Return (x, y) of the center of cell containing provided text 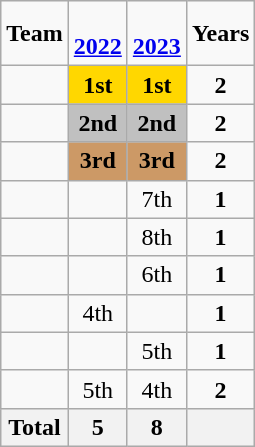
8 (156, 427)
2023 (156, 34)
Total (35, 427)
Years (220, 34)
5 (98, 427)
8th (156, 237)
2022 (98, 34)
7th (156, 199)
Team (35, 34)
6th (156, 275)
